Pinpoint the cell where the given text exists, returning its [X, Y] midpoint coordinate. 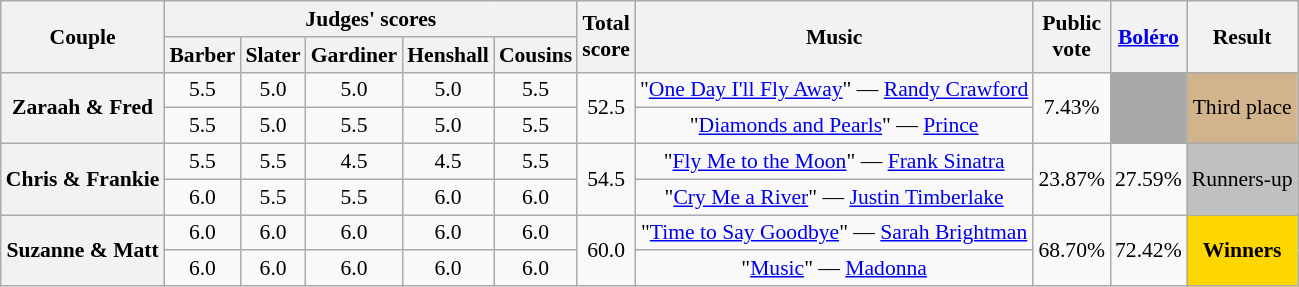
7.43% [1072, 108]
Judges' scores [370, 19]
23.87% [1072, 180]
Henshall [448, 55]
Couple [83, 36]
Barber [202, 55]
27.59% [1148, 180]
"Cry Me a River" — Justin Timberlake [834, 197]
Boléro [1148, 36]
Runners-up [1242, 180]
Third place [1242, 108]
"Time to Say Goodbye" — Sarah Brightman [834, 233]
54.5 [606, 180]
Slater [272, 55]
"Music" — Madonna [834, 269]
Suzanne & Matt [83, 250]
72.42% [1148, 250]
Chris & Frankie [83, 180]
Winners [1242, 250]
68.70% [1072, 250]
Totalscore [606, 36]
"Diamonds and Pearls" — Prince [834, 126]
Zaraah & Fred [83, 108]
"Fly Me to the Moon" — Frank Sinatra [834, 162]
Result [1242, 36]
60.0 [606, 250]
52.5 [606, 108]
Cousins [536, 55]
"One Day I'll Fly Away" — Randy Crawford [834, 90]
Publicvote [1072, 36]
Gardiner [354, 55]
Music [834, 36]
